Extract the (X, Y) coordinate from the center of the cell holding the provided text.  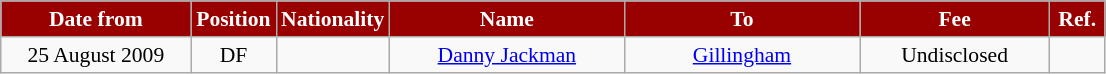
Position (234, 19)
Gillingham (742, 55)
Nationality (332, 19)
DF (234, 55)
Fee (955, 19)
Danny Jackman (506, 55)
Undisclosed (955, 55)
Date from (96, 19)
Name (506, 19)
Ref. (1078, 19)
25 August 2009 (96, 55)
To (742, 19)
